Search for the cell housing the specified text and yield its [x, y] center coordinate. 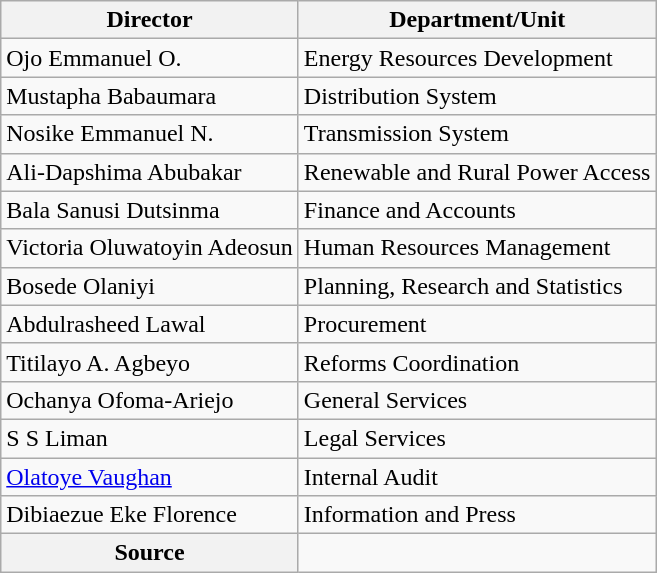
Abdulrasheed Lawal [150, 324]
Director [150, 20]
Internal Audit [477, 477]
Information and Press [477, 515]
Nosike Emmanuel N. [150, 134]
Source [150, 553]
Legal Services [477, 438]
Olatoye Vaughan [150, 477]
Mustapha Babaumara [150, 96]
General Services [477, 400]
Procurement [477, 324]
Department/Unit [477, 20]
Planning, Research and Statistics [477, 286]
Reforms Coordination [477, 362]
S S Liman [150, 438]
Titilayo A. Agbeyo [150, 362]
Transmission System [477, 134]
Human Resources Management [477, 248]
Finance and Accounts [477, 210]
Ojo Emmanuel O. [150, 58]
Renewable and Rural Power Access [477, 172]
Ali-Dapshima Abubakar [150, 172]
Dibiaezue Eke Florence [150, 515]
Bala Sanusi Dutsinma [150, 210]
Bosede Olaniyi [150, 286]
Victoria Oluwatoyin Adeosun [150, 248]
Ochanya Ofoma-Ariejo [150, 400]
Distribution System [477, 96]
Energy Resources Development [477, 58]
